Find where the given text appears and provide that cell's center as (X, Y) coordinate. 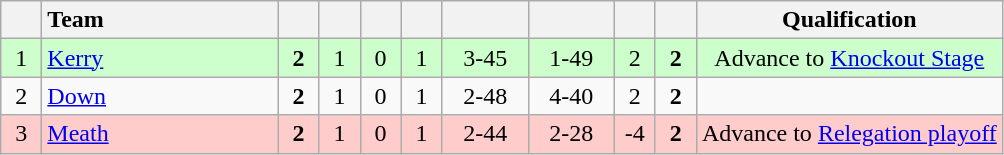
Meath (160, 134)
1-49 (571, 58)
2-48 (485, 96)
Down (160, 96)
2-44 (485, 134)
Qualification (849, 20)
3-45 (485, 58)
3 (22, 134)
Advance to Relegation playoff (849, 134)
Kerry (160, 58)
4-40 (571, 96)
Advance to Knockout Stage (849, 58)
2-28 (571, 134)
Team (160, 20)
-4 (634, 134)
